Capture the cell that displays the provided text and extract its (X, Y) central coordinate. 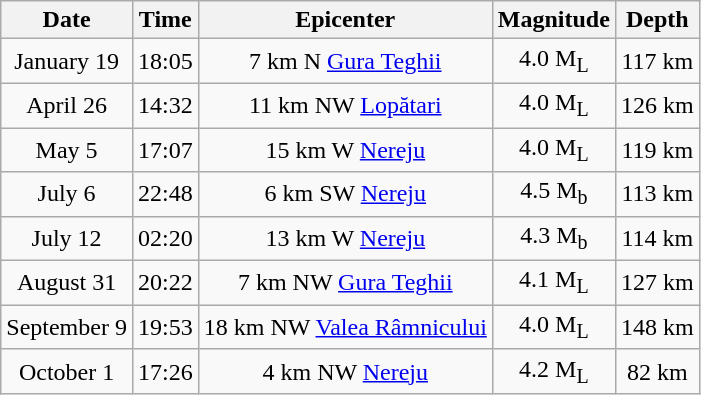
Epicenter (345, 20)
4.5 Mb (554, 194)
4.3 Mb (554, 238)
18:05 (165, 61)
4.2 ML (554, 371)
Time (165, 20)
July 12 (67, 238)
Magnitude (554, 20)
22:48 (165, 194)
113 km (657, 194)
02:20 (165, 238)
August 31 (67, 283)
82 km (657, 371)
July 6 (67, 194)
119 km (657, 150)
20:22 (165, 283)
126 km (657, 105)
4.1 ML (554, 283)
January 19 (67, 61)
7 km NW Gura Teghii (345, 283)
17:07 (165, 150)
7 km N Gura Teghii (345, 61)
4 km NW Nereju (345, 371)
148 km (657, 327)
September 9 (67, 327)
May 5 (67, 150)
114 km (657, 238)
11 km NW Lopătari (345, 105)
117 km (657, 61)
13 km W Nereju (345, 238)
October 1 (67, 371)
18 km NW Valea Râmnicului (345, 327)
Depth (657, 20)
15 km W Nereju (345, 150)
April 26 (67, 105)
127 km (657, 283)
17:26 (165, 371)
19:53 (165, 327)
6 km SW Nereju (345, 194)
14:32 (165, 105)
Date (67, 20)
